Pinpoint the cell where the given text exists, returning its [X, Y] midpoint coordinate. 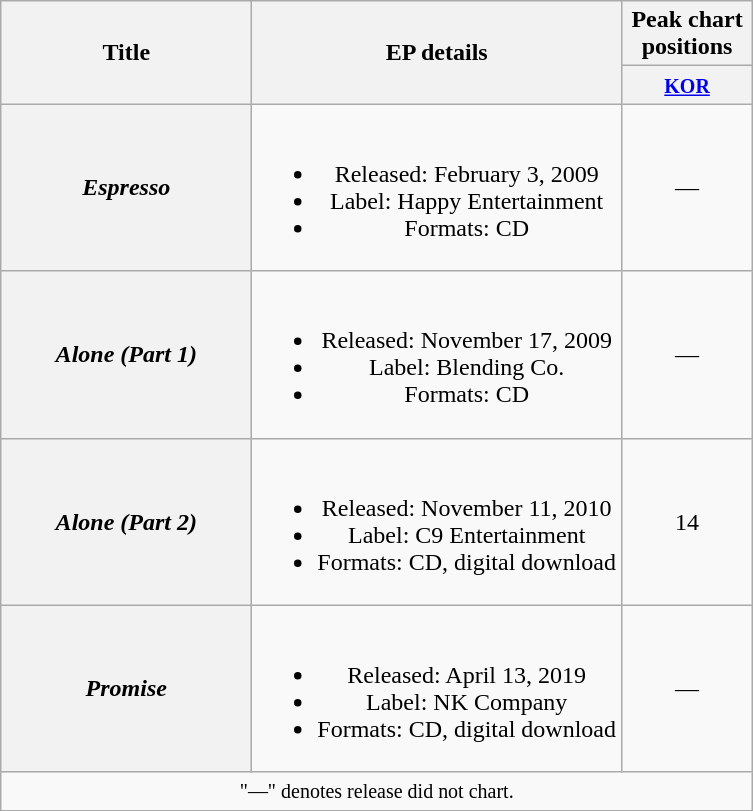
"—" denotes release did not chart. [377, 791]
Promise [126, 688]
14 [688, 522]
Released: April 13, 2019Label: NK CompanyFormats: CD, digital download [437, 688]
Released: November 11, 2010Label: C9 EntertainmentFormats: CD, digital download [437, 522]
Espresso [126, 188]
Released: November 17, 2009Label: Blending Co.Formats: CD [437, 354]
EP details [437, 52]
Title [126, 52]
KOR [688, 85]
Alone (Part 1) [126, 354]
Peak chart positions [688, 34]
Alone (Part 2) [126, 522]
Released: February 3, 2009Label: Happy EntertainmentFormats: CD [437, 188]
